Output the [x, y] coordinate of the center of the cell containing the given text.  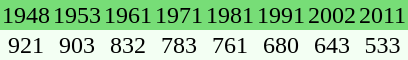
1953 [76, 15]
1961 [128, 15]
1971 [178, 15]
2011 [382, 15]
1981 [230, 15]
761 [230, 45]
643 [332, 45]
903 [76, 45]
533 [382, 45]
2002 [332, 15]
783 [178, 45]
680 [280, 45]
832 [128, 45]
1991 [280, 15]
921 [26, 45]
1948 [26, 15]
